Locate the cell with the specified text and output its (X, Y) center coordinate. 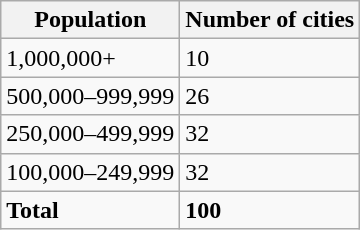
26 (270, 96)
Population (90, 20)
Total (90, 210)
100,000–249,999 (90, 172)
500,000–999,999 (90, 96)
1,000,000+ (90, 58)
100 (270, 210)
10 (270, 58)
Number of cities (270, 20)
250,000–499,999 (90, 134)
